Identify which cell holds the provided text, then report its (X, Y) central coordinate. 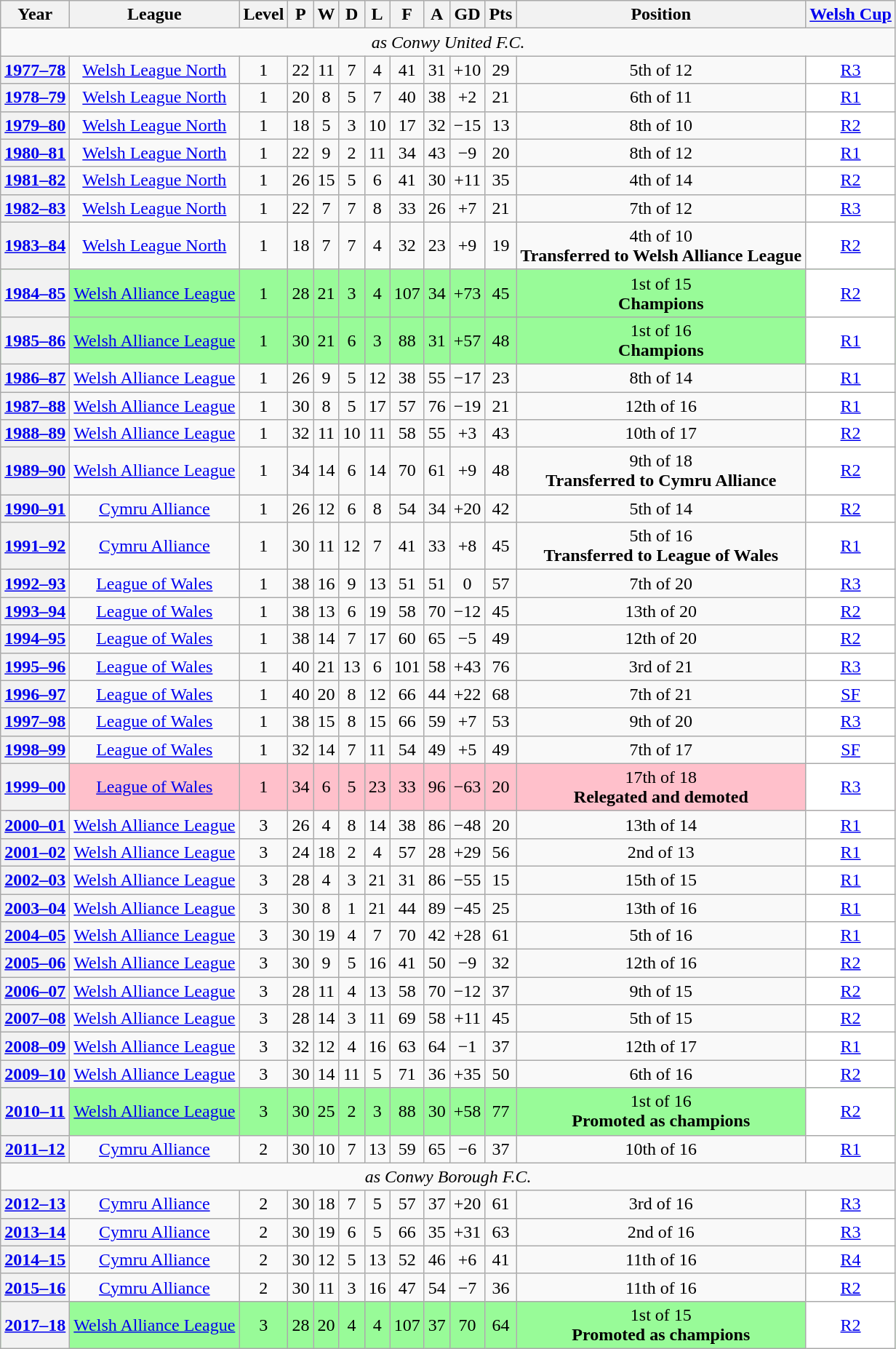
P (301, 15)
1994–95 (35, 639)
1980–81 (35, 153)
15th of 15 (661, 880)
−45 (467, 907)
−55 (467, 880)
1978–79 (35, 98)
47 (407, 1287)
101 (407, 666)
13th of 14 (661, 824)
2014–15 (35, 1260)
1997–98 (35, 722)
Year (35, 15)
7th of 21 (661, 694)
13th of 20 (661, 611)
D (352, 15)
2007–08 (35, 1019)
−15 (467, 125)
1991–92 (35, 546)
5th of 14 (661, 509)
+5 (467, 749)
9th of 18Transferred to Cymru Alliance (661, 471)
+29 (467, 852)
1979–80 (35, 125)
7th of 20 (661, 584)
1985–86 (35, 341)
+22 (467, 694)
0 (467, 584)
+8 (467, 546)
7th of 12 (661, 208)
L (377, 15)
8th of 10 (661, 125)
1982–83 (35, 208)
2004–05 (35, 936)
1984–85 (35, 293)
8th of 12 (661, 153)
2002–03 (35, 880)
+73 (467, 293)
5th of 12 (661, 70)
2009–10 (35, 1074)
2001–02 (35, 852)
−7 (467, 1287)
69 (407, 1019)
2008–09 (35, 1046)
2005–06 (35, 963)
10th of 17 (661, 434)
1983–84 (35, 246)
1989–90 (35, 471)
6th of 11 (661, 98)
1998–99 (35, 749)
12th of 20 (661, 639)
+43 (467, 666)
+6 (467, 1260)
6th of 16 (661, 1074)
1993–94 (35, 611)
3rd of 16 (661, 1204)
2013–14 (35, 1232)
2010–11 (35, 1112)
89 (436, 907)
71 (407, 1074)
8th of 14 (661, 378)
1990–91 (35, 509)
9th of 15 (661, 991)
+10 (467, 70)
Level (263, 15)
1987–88 (35, 405)
Position (661, 15)
29 (500, 70)
−63 (467, 787)
1st of 15Champions (661, 293)
−48 (467, 824)
68 (500, 694)
2015–16 (35, 1287)
+3 (467, 434)
−17 (467, 378)
1996–97 (35, 694)
12th of 17 (661, 1046)
1st of 16Promoted as champions (661, 1112)
as Conwy United F.C. (448, 42)
56 (500, 852)
2nd of 13 (661, 852)
2011–12 (35, 1149)
1988–89 (35, 434)
A (436, 15)
−6 (467, 1149)
53 (500, 722)
as Conwy Borough F.C. (448, 1177)
13th of 16 (661, 907)
+57 (467, 341)
F (407, 15)
+2 (467, 98)
7th of 17 (661, 749)
1st of 16Champions (661, 341)
+28 (467, 936)
10th of 16 (661, 1149)
2nd of 16 (661, 1232)
52 (407, 1260)
5th of 16Transferred to League of Wales (661, 546)
1992–93 (35, 584)
2006–07 (35, 991)
+58 (467, 1112)
2012–13 (35, 1204)
17th of 18 Relegated and demoted (661, 787)
77 (500, 1112)
2003–04 (35, 907)
1986–87 (35, 378)
4th of 10 Transferred to Welsh Alliance League (661, 246)
60 (407, 639)
1977–78 (35, 70)
5th of 16 (661, 936)
3rd of 21 (661, 666)
−5 (467, 639)
Welsh Cup (851, 15)
Pts (500, 15)
1st of 15Promoted as champions (661, 1324)
1981–82 (35, 180)
League (154, 15)
+31 (467, 1232)
GD (467, 15)
9th of 20 (661, 722)
2000–01 (35, 824)
96 (436, 787)
−19 (467, 405)
24 (301, 852)
4th of 14 (661, 180)
+35 (467, 1074)
R4 (851, 1260)
W (326, 15)
1999–00 (35, 787)
1995–96 (35, 666)
5th of 15 (661, 1019)
46 (436, 1260)
2017–18 (35, 1324)
−1 (467, 1046)
